Scan for the cell matching the given text and deliver its [x, y] coordinate at center. 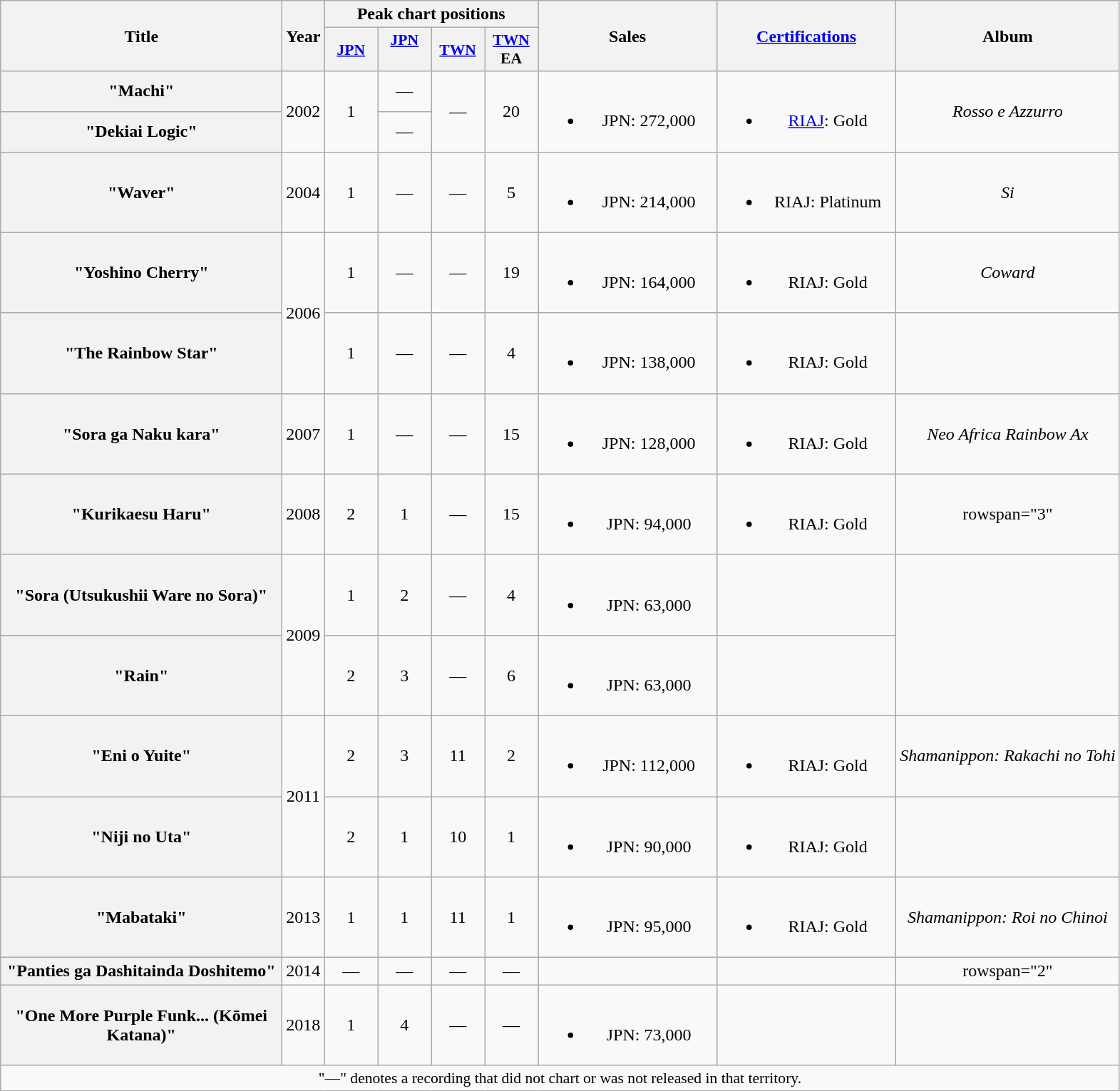
"Eni o Yuite" [141, 755]
"One More Purple Funk... (Kōmei Katana)" [141, 1025]
TWNEA [512, 50]
"Sora ga Naku kara" [141, 433]
2013 [304, 918]
rowspan="2" [1008, 971]
JPN: 73,000 [627, 1025]
2007 [304, 433]
JPN: 272,000 [627, 111]
rowspan="3" [1008, 515]
JPN: 214,000 [627, 192]
"The Rainbow Star" [141, 353]
Year [304, 36]
"—" denotes a recording that did not chart or was not released in that territory. [560, 1078]
10 [458, 837]
"Yoshino Cherry" [141, 272]
JPN: 164,000 [627, 272]
"Rain" [141, 676]
Sales [627, 36]
"Waver" [141, 192]
2018 [304, 1025]
2011 [304, 796]
TWN [458, 50]
Album [1008, 36]
Shamanippon: Rakachi no Tohi [1008, 755]
JPN: 95,000 [627, 918]
Neo Africa Rainbow Ax [1008, 433]
19 [512, 272]
2002 [304, 111]
Shamanippon: Roi no Chinoi [1008, 918]
5 [512, 192]
"Panties ga Dashitainda Doshitemo" [141, 971]
"Niji no Uta" [141, 837]
Certifications [807, 36]
JPN: 112,000 [627, 755]
"Machi" [141, 91]
6 [512, 676]
Si [1008, 192]
Title [141, 36]
"Mabataki" [141, 918]
JPN: 138,000 [627, 353]
2008 [304, 515]
2014 [304, 971]
"Dekiai Logic" [141, 131]
2006 [304, 313]
JPN: 128,000 [627, 433]
2004 [304, 192]
2009 [304, 635]
Rosso e Azzurro [1008, 111]
20 [512, 111]
JPN: 90,000 [627, 837]
RIAJ: Platinum [807, 192]
"Kurikaesu Haru" [141, 515]
"Sora (Utsukushii Ware no Sora)" [141, 594]
Peak chart positions [431, 14]
JPN: 94,000 [627, 515]
Coward [1008, 272]
